Detect which cell encompasses the target text, then output its [x, y] center coordinate. 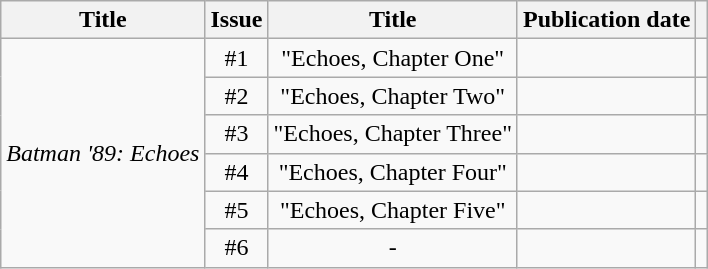
#3 [236, 134]
"Echoes, Chapter Four" [392, 172]
Publication date [606, 20]
#2 [236, 96]
#4 [236, 172]
Batman '89: Echoes [103, 153]
"Echoes, Chapter Two" [392, 96]
"Echoes, Chapter One" [392, 58]
#1 [236, 58]
#5 [236, 210]
#6 [236, 248]
Issue [236, 20]
- [392, 248]
"Echoes, Chapter Three" [392, 134]
"Echoes, Chapter Five" [392, 210]
